Return the [x, y] coordinate for the center point of the cell that contains the specified text.  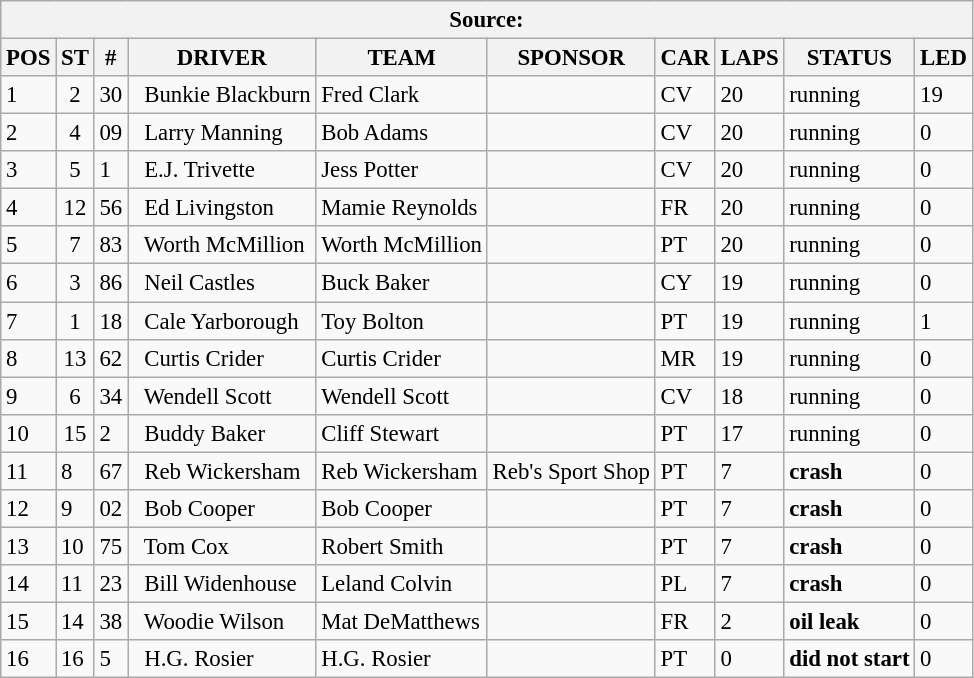
Bunkie Blackburn [222, 95]
Buddy Baker [222, 433]
E.J. Trivette [222, 170]
86 [110, 283]
02 [110, 509]
POS [28, 58]
TEAM [402, 58]
30 [110, 95]
oil leak [850, 621]
DRIVER [222, 58]
Neil Castles [222, 283]
83 [110, 245]
ST [75, 58]
Jess Potter [402, 170]
Ed Livingston [222, 208]
23 [110, 584]
STATUS [850, 58]
SPONSOR [571, 58]
Reb's Sport Shop [571, 471]
Cliff Stewart [402, 433]
67 [110, 471]
CY [685, 283]
75 [110, 546]
did not start [850, 659]
Fred Clark [402, 95]
MR [685, 358]
PL [685, 584]
34 [110, 396]
Source: [487, 20]
Tom Cox [222, 546]
Mat DeMatthews [402, 621]
Larry Manning [222, 133]
09 [110, 133]
Mamie Reynolds [402, 208]
# [110, 58]
Cale Yarborough [222, 321]
56 [110, 208]
Bill Widenhouse [222, 584]
Leland Colvin [402, 584]
38 [110, 621]
Woodie Wilson [222, 621]
CAR [685, 58]
Buck Baker [402, 283]
LAPS [750, 58]
17 [750, 433]
LED [944, 58]
Robert Smith [402, 546]
Toy Bolton [402, 321]
62 [110, 358]
Bob Adams [402, 133]
